Find where the given text appears and provide that cell's center as (X, Y) coordinate. 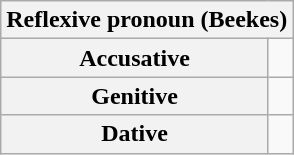
Genitive (135, 96)
Dative (135, 134)
Reflexive pronoun (Beekes) (147, 20)
Accusative (135, 58)
